Pinpoint the cell where the given text exists, returning its (x, y) midpoint coordinate. 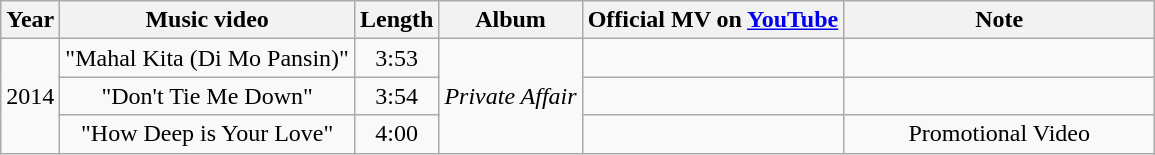
"How Deep is Your Love" (208, 134)
4:00 (396, 134)
Length (396, 20)
"Don't Tie Me Down" (208, 96)
"Mahal Kita (Di Mo Pansin)" (208, 58)
3:53 (396, 58)
Year (30, 20)
Promotional Video (1000, 134)
Music video (208, 20)
Album (510, 20)
3:54 (396, 96)
Official MV on YouTube (713, 20)
2014 (30, 96)
Note (1000, 20)
Private Affair (510, 96)
